Determine the [X, Y] coordinate at the center of the cell enclosing the given text.  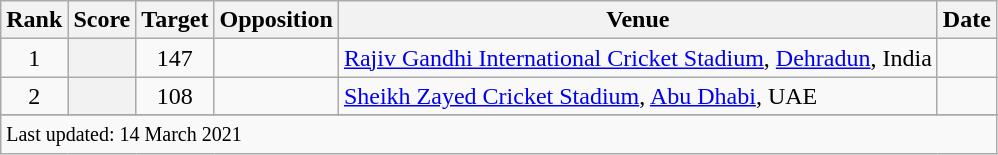
Rank [34, 20]
108 [175, 96]
Target [175, 20]
Last updated: 14 March 2021 [499, 134]
147 [175, 58]
Opposition [276, 20]
Rajiv Gandhi International Cricket Stadium, Dehradun, India [638, 58]
1 [34, 58]
Date [966, 20]
Score [102, 20]
2 [34, 96]
Venue [638, 20]
Sheikh Zayed Cricket Stadium, Abu Dhabi, UAE [638, 96]
